Locate the cell with the specified text and output its [x, y] center coordinate. 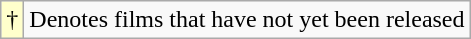
† [12, 20]
Denotes films that have not yet been released [247, 20]
